Identify which cell holds the provided text, then report its (x, y) central coordinate. 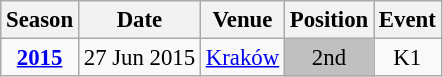
Venue (242, 20)
Season (40, 20)
2015 (40, 58)
Kraków (242, 58)
27 Jun 2015 (139, 58)
2nd (328, 58)
Position (328, 20)
K1 (408, 58)
Event (408, 20)
Date (139, 20)
